Provide the (X, Y) coordinate of the cell's center where the given text is located.  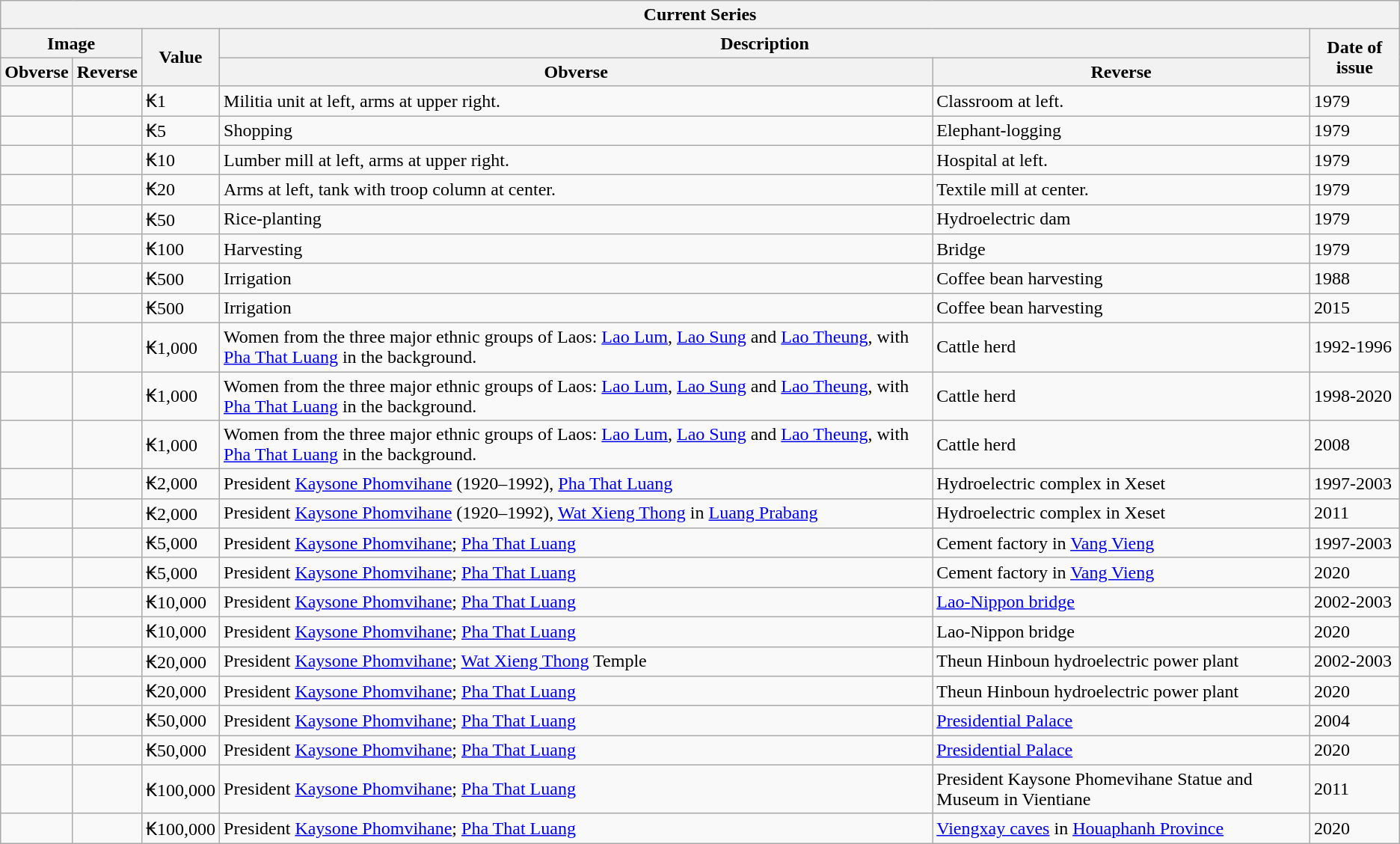
₭50 (180, 219)
1998-2020 (1354, 395)
Classroom at left. (1122, 101)
₭5 (180, 130)
1992-1996 (1354, 347)
2004 (1354, 721)
Elephant-logging (1122, 130)
₭100 (180, 249)
Militia unit at left, arms at upper right. (576, 101)
1988 (1354, 278)
President Kaysone Phomvihane (1920–1992), Pha That Luang (576, 484)
President Kaysone Phomevihane Statue and Museum in Vientiane (1122, 789)
Date of issue (1354, 58)
Current Series (700, 15)
₭1 (180, 101)
Arms at left, tank with troop column at center. (576, 190)
Harvesting (576, 249)
Value (180, 58)
Rice-planting (576, 219)
Viengxay caves in Houaphanh Province (1122, 828)
Image (72, 43)
₭20 (180, 190)
Lumber mill at left, arms at upper right. (576, 160)
Bridge (1122, 249)
2015 (1354, 308)
Hospital at left. (1122, 160)
₭10 (180, 160)
President Kaysone Phomvihane; Wat Xieng Thong Temple (576, 661)
Hydroelectric dam (1122, 219)
2008 (1354, 444)
Shopping (576, 130)
President Kaysone Phomvihane (1920–1992), Wat Xieng Thong in Luang Prabang (576, 513)
Textile mill at center. (1122, 190)
Description (765, 43)
